Pinpoint the cell where the given text exists, returning its (X, Y) midpoint coordinate. 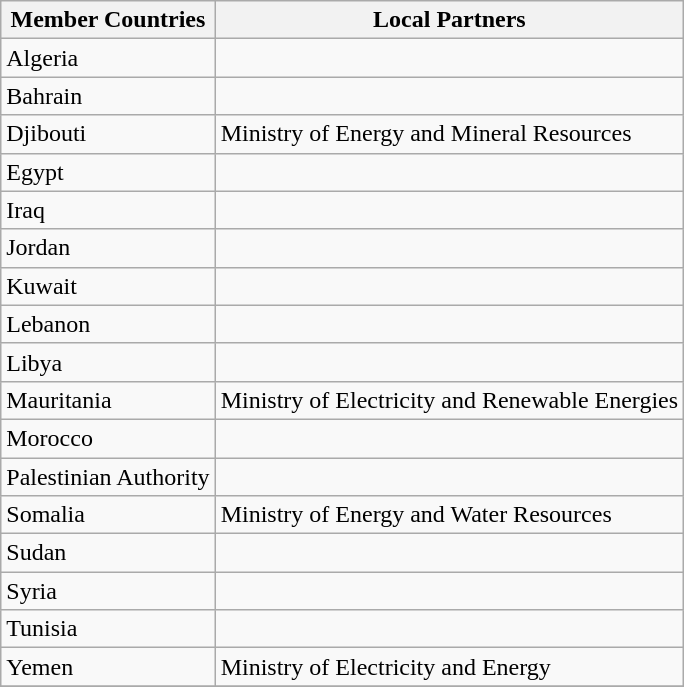
Member Countries (108, 20)
Lebanon (108, 324)
Tunisia (108, 629)
Ministry of Electricity and Renewable Energies (449, 400)
Somalia (108, 515)
Syria (108, 591)
Morocco (108, 438)
Iraq (108, 210)
Local Partners (449, 20)
Bahrain (108, 96)
Ministry of Energy and Mineral Resources (449, 134)
Mauritania (108, 400)
Yemen (108, 667)
Djibouti (108, 134)
Jordan (108, 248)
Egypt (108, 172)
Ministry of Electricity and Energy (449, 667)
Algeria (108, 58)
Ministry of Energy and Water Resources (449, 515)
Kuwait (108, 286)
Sudan (108, 553)
Libya (108, 362)
Palestinian Authority (108, 477)
